Locate the cell with the specified text and output its (X, Y) center coordinate. 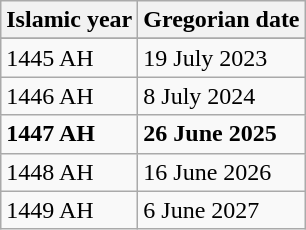
1447 AH (70, 134)
1445 AH (70, 58)
Islamic year (70, 20)
16 June 2026 (222, 172)
1448 AH (70, 172)
Gregorian date (222, 20)
26 June 2025 (222, 134)
19 July 2023 (222, 58)
1446 AH (70, 96)
1449 AH (70, 210)
6 June 2027 (222, 210)
8 July 2024 (222, 96)
